Scan for the cell matching the given text and deliver its (x, y) coordinate at center. 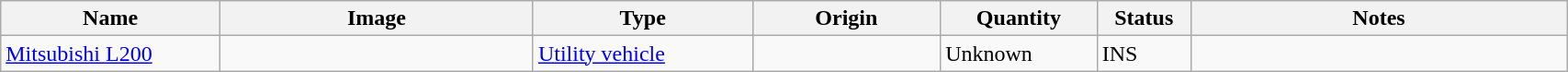
INS (1144, 54)
Utility vehicle (643, 54)
Type (643, 18)
Origin (847, 18)
Unknown (1019, 54)
Name (110, 18)
Notes (1378, 18)
Status (1144, 18)
Mitsubishi L200 (110, 54)
Quantity (1019, 18)
Image (377, 18)
